Extract the [x, y] coordinate from the center of the cell holding the provided text.  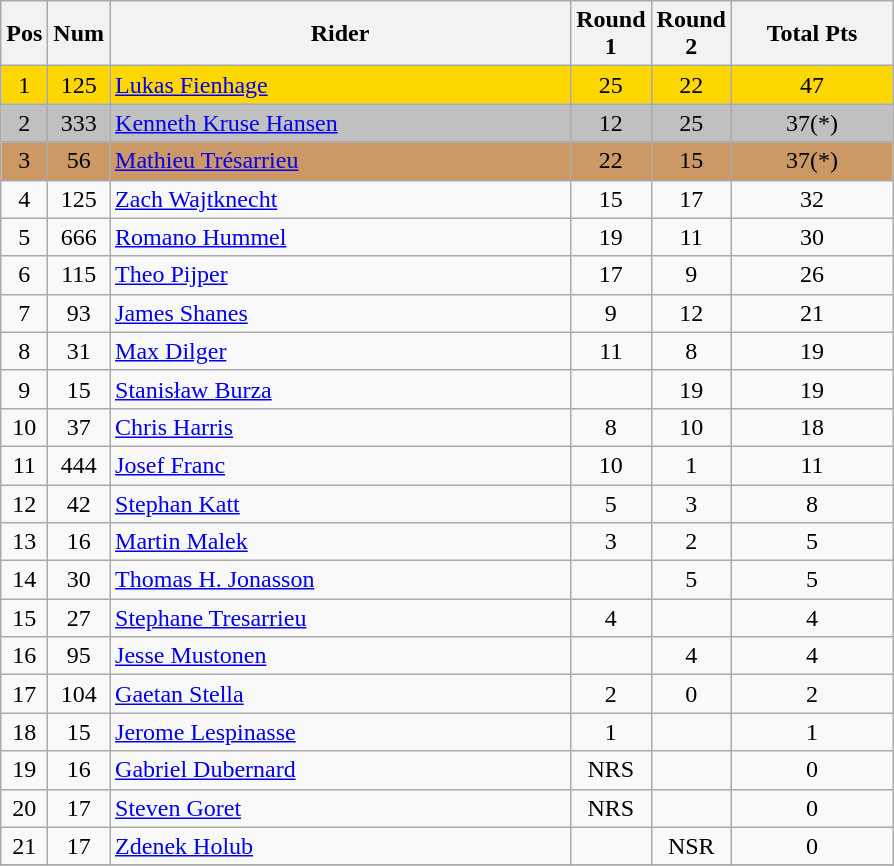
NSR [691, 846]
Steven Goret [340, 808]
333 [79, 123]
Kenneth Kruse Hansen [340, 123]
Rider [340, 34]
Stephan Katt [340, 503]
Num [79, 34]
444 [79, 465]
31 [79, 351]
Martin Malek [340, 542]
James Shanes [340, 313]
56 [79, 161]
Pos [24, 34]
Jesse Mustonen [340, 656]
Stanisław Burza [340, 389]
26 [812, 275]
32 [812, 199]
13 [24, 542]
Zach Wajtknecht [340, 199]
Round 2 [691, 34]
Gaetan Stella [340, 694]
115 [79, 275]
Total Pts [812, 34]
42 [79, 503]
Zdenek Holub [340, 846]
Jerome Lespinasse [340, 732]
14 [24, 580]
104 [79, 694]
95 [79, 656]
37 [79, 427]
47 [812, 85]
Max Dilger [340, 351]
666 [79, 237]
Lukas Fienhage [340, 85]
Josef Franc [340, 465]
Mathieu Trésarrieu [340, 161]
6 [24, 275]
Theo Pijper [340, 275]
Romano Hummel [340, 237]
Round 1 [611, 34]
20 [24, 808]
Thomas H. Jonasson [340, 580]
Chris Harris [340, 427]
7 [24, 313]
Gabriel Dubernard [340, 770]
93 [79, 313]
27 [79, 618]
Stephane Tresarrieu [340, 618]
